Capture the cell that displays the provided text and extract its [X, Y] central coordinate. 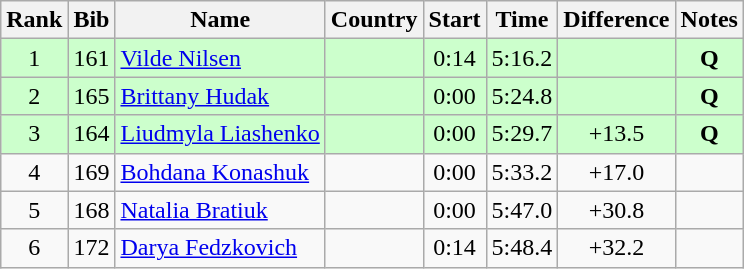
+32.2 [616, 248]
Name [220, 20]
Start [454, 20]
Liudmyla Liashenko [220, 134]
5 [34, 210]
5:33.2 [522, 172]
Rank [34, 20]
5:24.8 [522, 96]
5:29.7 [522, 134]
172 [92, 248]
Notes [709, 20]
6 [34, 248]
Vilde Nilsen [220, 58]
+17.0 [616, 172]
Bib [92, 20]
Brittany Hudak [220, 96]
Bohdana Konashuk [220, 172]
Darya Fedzkovich [220, 248]
Time [522, 20]
+13.5 [616, 134]
161 [92, 58]
Country [374, 20]
164 [92, 134]
5:47.0 [522, 210]
168 [92, 210]
5:16.2 [522, 58]
2 [34, 96]
169 [92, 172]
1 [34, 58]
3 [34, 134]
5:48.4 [522, 248]
+30.8 [616, 210]
4 [34, 172]
Difference [616, 20]
165 [92, 96]
Natalia Bratiuk [220, 210]
